Locate the cell with the specified text and output its (x, y) center coordinate. 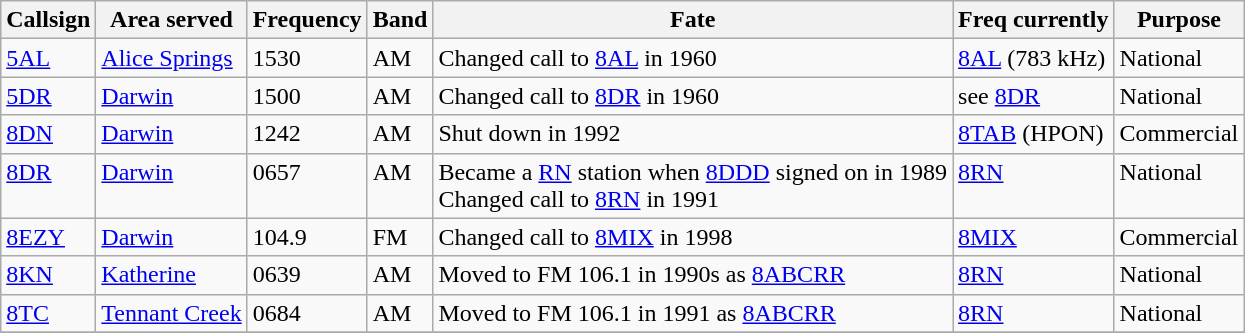
Callsign (48, 20)
Changed call to 8MIX in 1998 (693, 237)
Band (400, 20)
Alice Springs (172, 58)
Tennant Creek (172, 313)
Moved to FM 106.1 in 1990s as 8ABCRR (693, 275)
1500 (307, 96)
8DN (48, 134)
see 8DR (1034, 96)
0657 (307, 186)
Changed call to 8AL in 1960 (693, 58)
Frequency (307, 20)
Shut down in 1992 (693, 134)
8EZY (48, 237)
Katherine (172, 275)
8AL (783 kHz) (1034, 58)
8MIX (1034, 237)
0684 (307, 313)
1242 (307, 134)
Moved to FM 106.1 in 1991 as 8ABCRR (693, 313)
8TC (48, 313)
5DR (48, 96)
1530 (307, 58)
Freq currently (1034, 20)
5AL (48, 58)
0639 (307, 275)
Purpose (1179, 20)
8TAB (HPON) (1034, 134)
8DR (48, 186)
Fate (693, 20)
Became a RN station when 8DDD signed on in 1989Changed call to 8RN in 1991 (693, 186)
Area served (172, 20)
104.9 (307, 237)
Changed call to 8DR in 1960 (693, 96)
8KN (48, 275)
FM (400, 237)
